Determine the [x, y] coordinate at the center of the cell enclosing the given text.  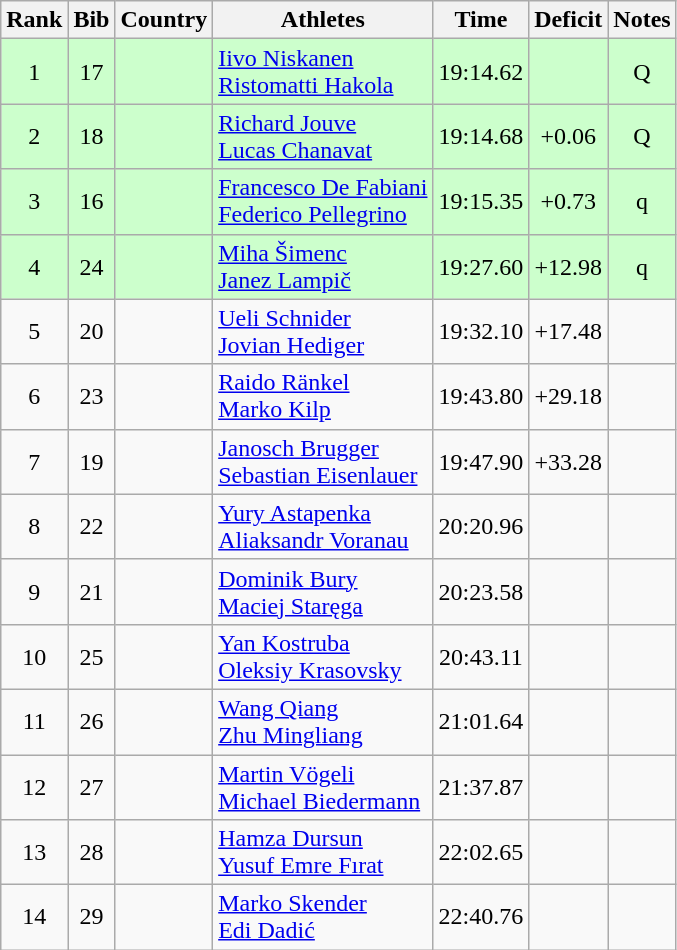
17 [92, 72]
Francesco De FabianiFederico Pellegrino [323, 202]
+29.18 [568, 396]
Yan KostrubaOleksiy Krasovsky [323, 656]
+0.73 [568, 202]
+33.28 [568, 462]
Iivo NiskanenRistomatti Hakola [323, 72]
Yury AstapenkaAliaksandr Voranau [323, 526]
19:14.68 [481, 136]
Martin VögeliMichael Biedermann [323, 786]
1 [34, 72]
16 [92, 202]
4 [34, 266]
19:15.35 [481, 202]
18 [92, 136]
19:32.10 [481, 332]
21:37.87 [481, 786]
5 [34, 332]
Miha ŠimencJanez Lampič [323, 266]
27 [92, 786]
19:43.80 [481, 396]
21:01.64 [481, 722]
19 [92, 462]
26 [92, 722]
20:43.11 [481, 656]
+0.06 [568, 136]
Marko SkenderEdi Dadić [323, 918]
29 [92, 918]
13 [34, 852]
+12.98 [568, 266]
Deficit [568, 20]
22:02.65 [481, 852]
Janosch BruggerSebastian Eisenlauer [323, 462]
28 [92, 852]
7 [34, 462]
22 [92, 526]
Bib [92, 20]
20 [92, 332]
10 [34, 656]
14 [34, 918]
Notes [642, 20]
23 [92, 396]
Hamza DursunYusuf Emre Fırat [323, 852]
Wang QiangZhu Mingliang [323, 722]
12 [34, 786]
21 [92, 592]
20:23.58 [481, 592]
11 [34, 722]
3 [34, 202]
Time [481, 20]
Ueli SchniderJovian Hediger [323, 332]
20:20.96 [481, 526]
24 [92, 266]
9 [34, 592]
19:14.62 [481, 72]
Dominik BuryMaciej Staręga [323, 592]
19:47.90 [481, 462]
25 [92, 656]
Richard JouveLucas Chanavat [323, 136]
2 [34, 136]
Rank [34, 20]
22:40.76 [481, 918]
Raido RänkelMarko Kilp [323, 396]
19:27.60 [481, 266]
Country [164, 20]
6 [34, 396]
8 [34, 526]
+17.48 [568, 332]
Athletes [323, 20]
